Detect which cell encompasses the target text, then output its [x, y] center coordinate. 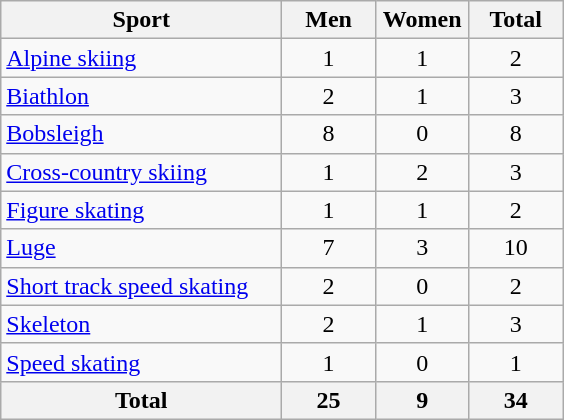
Bobsleigh [142, 134]
Cross-country skiing [142, 172]
34 [516, 400]
Men [329, 20]
Figure skating [142, 210]
10 [516, 248]
25 [329, 400]
Sport [142, 20]
Biathlon [142, 96]
Speed skating [142, 362]
Luge [142, 248]
7 [329, 248]
Alpine skiing [142, 58]
9 [422, 400]
Skeleton [142, 324]
Short track speed skating [142, 286]
Women [422, 20]
